Return (x, y) of the center of cell containing provided text 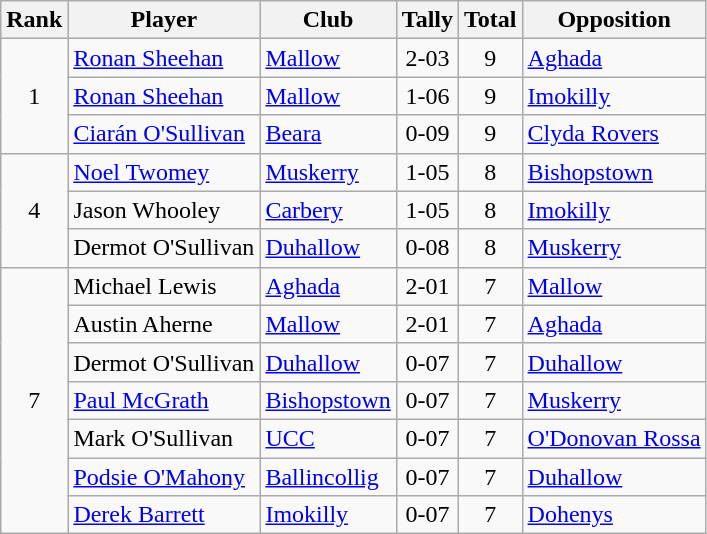
Ciarán O'Sullivan (164, 134)
Tally (427, 20)
O'Donovan Rossa (614, 438)
Paul McGrath (164, 400)
1-06 (427, 96)
Derek Barrett (164, 515)
0-09 (427, 134)
0-08 (427, 248)
Austin Aherne (164, 324)
Carbery (328, 210)
Mark O'Sullivan (164, 438)
Dohenys (614, 515)
Podsie O'Mahony (164, 477)
Opposition (614, 20)
Jason Whooley (164, 210)
UCC (328, 438)
2-03 (427, 58)
4 (34, 210)
Total (491, 20)
Rank (34, 20)
Noel Twomey (164, 172)
Beara (328, 134)
Ballincollig (328, 477)
Club (328, 20)
Michael Lewis (164, 286)
Player (164, 20)
1 (34, 96)
Clyda Rovers (614, 134)
